Search for the cell housing the specified text and yield its [x, y] center coordinate. 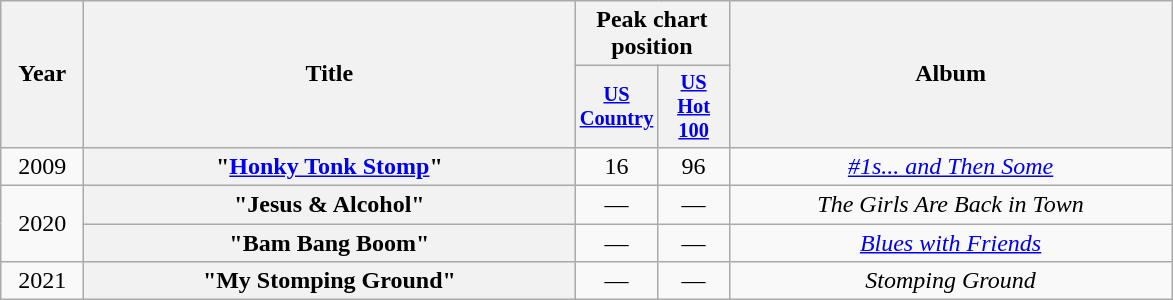
96 [694, 166]
US Hot 100 [694, 107]
16 [616, 166]
#1s... and Then Some [950, 166]
US Country [616, 107]
Album [950, 74]
2020 [42, 224]
2021 [42, 281]
"Honky Tonk Stomp" [330, 166]
"Bam Bang Boom" [330, 243]
Title [330, 74]
"Jesus & Alcohol" [330, 205]
Peak chart position [652, 34]
The Girls Are Back in Town [950, 205]
Stomping Ground [950, 281]
2009 [42, 166]
Year [42, 74]
"My Stomping Ground" [330, 281]
Blues with Friends [950, 243]
